From the cell containing the given text, extract its center point as [X, Y] coordinate. 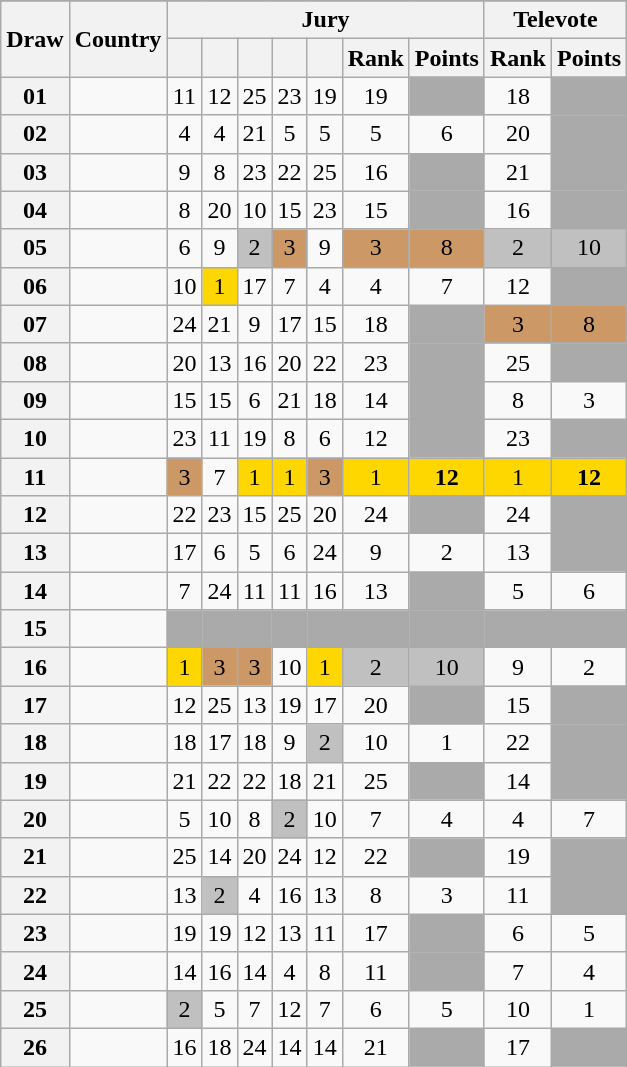
Televote [555, 20]
06 [35, 286]
03 [35, 172]
26 [35, 1047]
09 [35, 400]
Country [118, 39]
02 [35, 134]
07 [35, 324]
Draw [35, 39]
05 [35, 248]
08 [35, 362]
01 [35, 96]
04 [35, 210]
Jury [326, 20]
